Identify which cell holds the provided text, then report its [x, y] central coordinate. 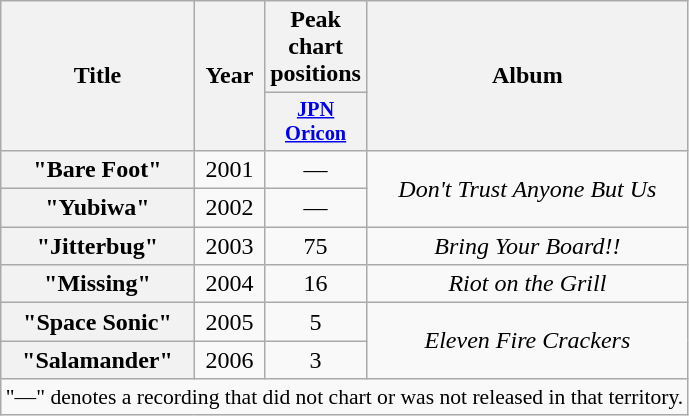
Don't Trust Anyone But Us [527, 188]
JPNOricon [316, 122]
16 [316, 284]
"Yubiwa" [98, 208]
"Missing" [98, 284]
"Salamander" [98, 360]
Eleven Fire Crackers [527, 341]
2006 [230, 360]
2004 [230, 284]
Title [98, 76]
3 [316, 360]
2005 [230, 322]
75 [316, 246]
Album [527, 76]
2003 [230, 246]
"Space Sonic" [98, 322]
Peak chart positions [316, 47]
Riot on the Grill [527, 284]
"Bare Foot" [98, 169]
5 [316, 322]
Bring Your Board!! [527, 246]
"—" denotes a recording that did not chart or was not released in that territory. [345, 397]
2001 [230, 169]
2002 [230, 208]
"Jitterbug" [98, 246]
Year [230, 76]
